Provide the (x, y) coordinate of the cell's center where the given text is located.  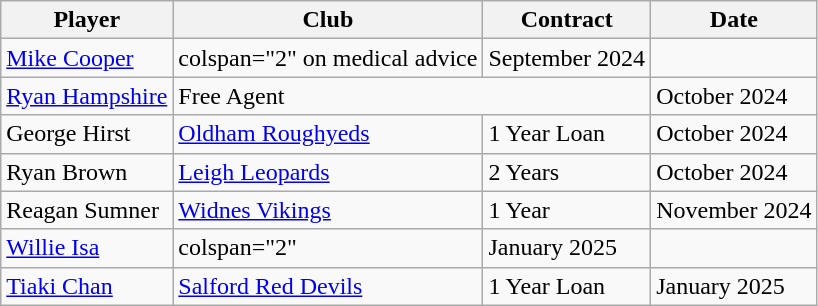
Date (734, 20)
Free Agent (412, 96)
Tiaki Chan (87, 286)
Widnes Vikings (328, 210)
Willie Isa (87, 248)
colspan="2" on medical advice (328, 58)
Salford Red Devils (328, 286)
Ryan Hampshire (87, 96)
Contract (567, 20)
September 2024 (567, 58)
Leigh Leopards (328, 172)
Oldham Roughyeds (328, 134)
Club (328, 20)
Mike Cooper (87, 58)
1 Year (567, 210)
Ryan Brown (87, 172)
colspan="2" (328, 248)
Player (87, 20)
Reagan Sumner (87, 210)
November 2024 (734, 210)
George Hirst (87, 134)
2 Years (567, 172)
